Locate the cell with the specified text and output its [X, Y] center coordinate. 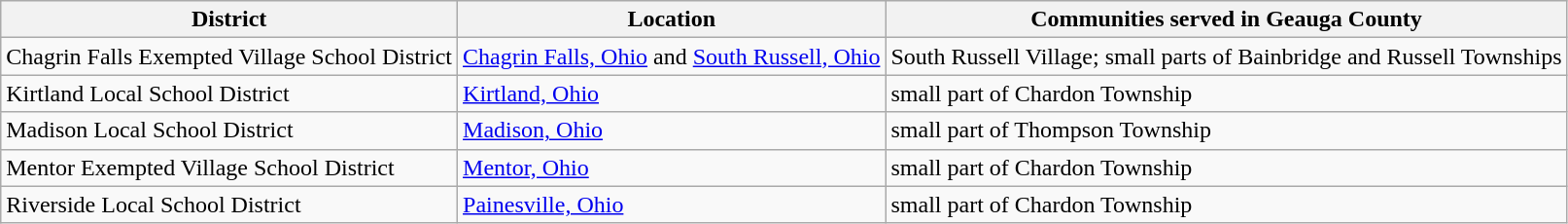
Riverside Local School District [229, 205]
Chagrin Falls, Ohio and South Russell, Ohio [672, 56]
small part of Thompson Township [1227, 131]
Kirtland, Ohio [672, 93]
Painesville, Ohio [672, 205]
District [229, 19]
Mentor Exempted Village School District [229, 168]
Madison, Ohio [672, 131]
Mentor, Ohio [672, 168]
Chagrin Falls Exempted Village School District [229, 56]
Madison Local School District [229, 131]
Communities served in Geauga County [1227, 19]
South Russell Village; small parts of Bainbridge and Russell Townships [1227, 56]
Location [672, 19]
Kirtland Local School District [229, 93]
